Output the (X, Y) coordinate of the center of the cell containing the given text.  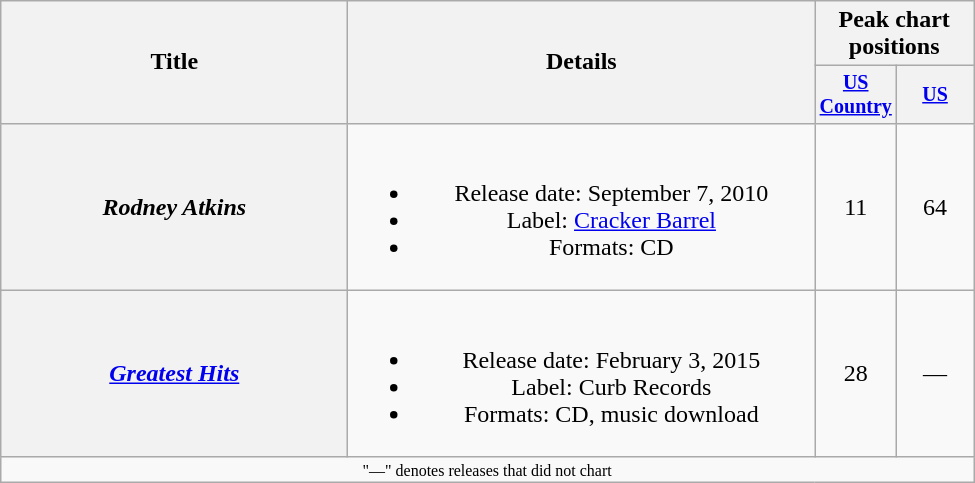
Details (582, 62)
11 (856, 206)
64 (936, 206)
Release date: September 7, 2010Label: Cracker BarrelFormats: CD (582, 206)
Rodney Atkins (174, 206)
US Country (856, 94)
US (936, 94)
Greatest Hits (174, 374)
Peak chartpositions (894, 34)
Title (174, 62)
"—" denotes releases that did not chart (488, 469)
28 (856, 374)
Release date: February 3, 2015Label: Curb RecordsFormats: CD, music download (582, 374)
— (936, 374)
